Find where the given text appears and provide that cell's center as [x, y] coordinate. 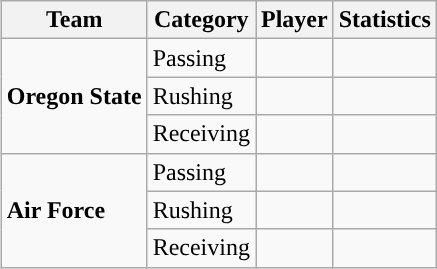
Category [201, 20]
Team [74, 20]
Air Force [74, 210]
Oregon State [74, 96]
Player [295, 20]
Statistics [384, 20]
